Scan for the cell matching the given text and deliver its [x, y] coordinate at center. 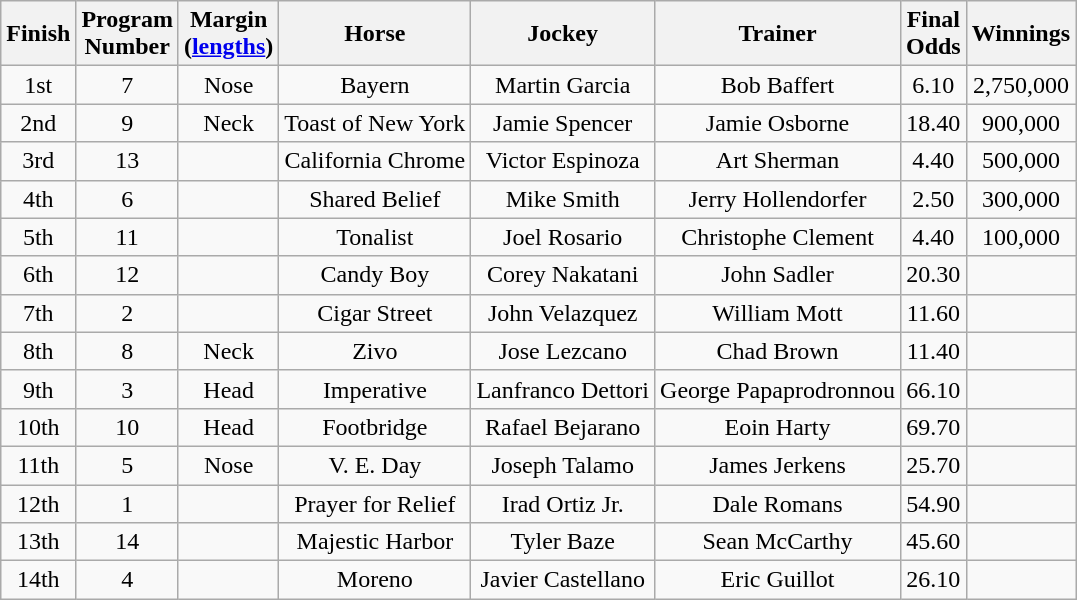
2 [128, 313]
Jamie Osborne [778, 123]
Bob Baffert [778, 85]
California Chrome [375, 161]
14th [38, 580]
Martin Garcia [563, 85]
18.40 [933, 123]
2,750,000 [1020, 85]
11th [38, 465]
54.90 [933, 503]
Jamie Spencer [563, 123]
3rd [38, 161]
6th [38, 275]
1 [128, 503]
Candy Boy [375, 275]
5th [38, 237]
Footbridge [375, 427]
Imperative [375, 389]
Eric Guillot [778, 580]
Dale Romans [778, 503]
1st [38, 85]
Jose Lezcano [563, 351]
500,000 [1020, 161]
Jerry Hollendorfer [778, 199]
Moreno [375, 580]
13th [38, 542]
9 [128, 123]
Jockey [563, 34]
Finish [38, 34]
William Mott [778, 313]
Winnings [1020, 34]
900,000 [1020, 123]
Chad Brown [778, 351]
7 [128, 85]
100,000 [1020, 237]
George Papaprodronnou [778, 389]
10 [128, 427]
Joseph Talamo [563, 465]
300,000 [1020, 199]
14 [128, 542]
Irad Ortiz Jr. [563, 503]
Cigar Street [375, 313]
12 [128, 275]
2.50 [933, 199]
V. E. Day [375, 465]
Mike Smith [563, 199]
Joel Rosario [563, 237]
20.30 [933, 275]
Javier Castellano [563, 580]
8th [38, 351]
7th [38, 313]
12th [38, 503]
Eoin Harty [778, 427]
Art Sherman [778, 161]
Corey Nakatani [563, 275]
Rafael Bejarano [563, 427]
3 [128, 389]
5 [128, 465]
Margin(lengths) [228, 34]
45.60 [933, 542]
James Jerkens [778, 465]
Zivo [375, 351]
Lanfranco Dettori [563, 389]
6.10 [933, 85]
Tyler Baze [563, 542]
Majestic Harbor [375, 542]
9th [38, 389]
Sean McCarthy [778, 542]
13 [128, 161]
66.10 [933, 389]
11 [128, 237]
4th [38, 199]
8 [128, 351]
ProgramNumber [128, 34]
Toast of New York [375, 123]
10th [38, 427]
Prayer for Relief [375, 503]
FinalOdds [933, 34]
4 [128, 580]
John Sadler [778, 275]
11.40 [933, 351]
69.70 [933, 427]
Christophe Clement [778, 237]
John Velazquez [563, 313]
Trainer [778, 34]
25.70 [933, 465]
2nd [38, 123]
Bayern [375, 85]
Tonalist [375, 237]
11.60 [933, 313]
6 [128, 199]
Shared Belief [375, 199]
26.10 [933, 580]
Victor Espinoza [563, 161]
Horse [375, 34]
